Provide the [x, y] coordinate of the cell's center where the given text is located.  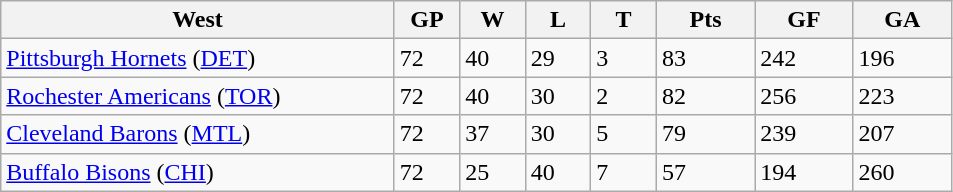
29 [558, 58]
223 [902, 96]
Buffalo Bisons (CHI) [198, 172]
Pts [705, 20]
L [558, 20]
207 [902, 134]
T [624, 20]
25 [493, 172]
242 [804, 58]
5 [624, 134]
83 [705, 58]
57 [705, 172]
Cleveland Barons (MTL) [198, 134]
82 [705, 96]
W [493, 20]
256 [804, 96]
Pittsburgh Hornets (DET) [198, 58]
Rochester Americans (TOR) [198, 96]
194 [804, 172]
GF [804, 20]
37 [493, 134]
3 [624, 58]
196 [902, 58]
7 [624, 172]
239 [804, 134]
West [198, 20]
GA [902, 20]
2 [624, 96]
260 [902, 172]
79 [705, 134]
GP [427, 20]
